Extract the [X, Y] coordinate from the center of the cell holding the provided text.  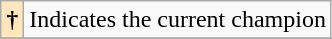
Indicates the current champion [178, 20]
† [12, 20]
